Detect which cell encompasses the target text, then output its (x, y) center coordinate. 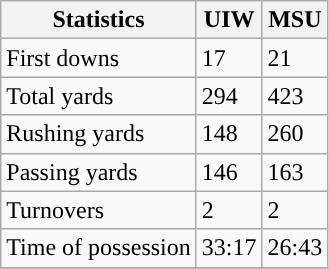
26:43 (295, 248)
423 (295, 96)
21 (295, 58)
Total yards (99, 96)
Time of possession (99, 248)
33:17 (229, 248)
Statistics (99, 20)
UIW (229, 20)
Passing yards (99, 172)
163 (295, 172)
260 (295, 134)
294 (229, 96)
MSU (295, 20)
148 (229, 134)
Turnovers (99, 210)
Rushing yards (99, 134)
146 (229, 172)
17 (229, 58)
First downs (99, 58)
